Locate the cell with the specified text and output its [X, Y] center coordinate. 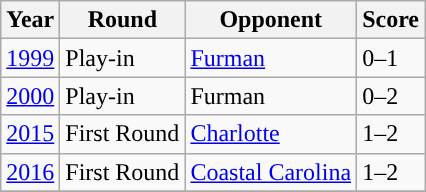
Opponent [271, 20]
0–2 [391, 96]
Coastal Carolina [271, 172]
1999 [30, 58]
Year [30, 20]
Round [122, 20]
0–1 [391, 58]
2015 [30, 134]
2000 [30, 96]
2016 [30, 172]
Score [391, 20]
Charlotte [271, 134]
